Identify which cell holds the provided text, then report its [x, y] central coordinate. 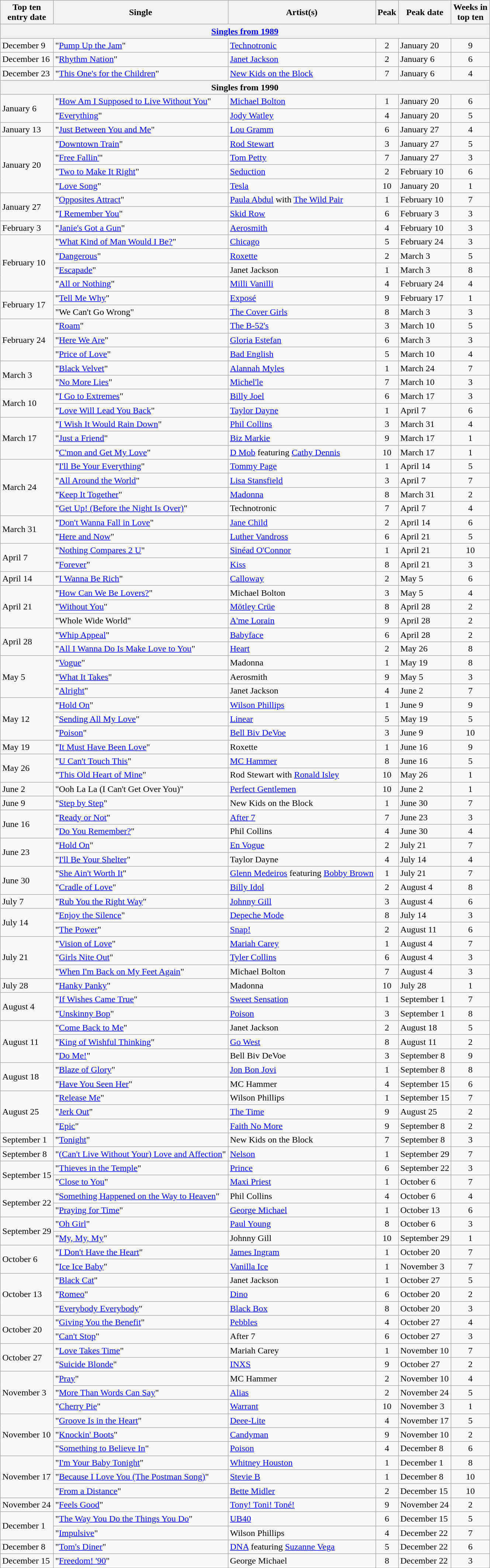
Kiss [302, 564]
Perfect Gentlemen [302, 789]
"Janie's Got a Gun" [140, 228]
"Tonight" [140, 1140]
Rod Stewart [302, 143]
Rod Stewart with Ronald Isley [302, 775]
"I Go to Extremes" [140, 396]
"Suicide Blonde" [140, 1364]
"Vogue" [140, 663]
Weeks intop ten [470, 13]
"When I'm Back on My Feet Again" [140, 971]
Exposé [302, 298]
Alias [302, 1393]
Peak date [425, 13]
"Tell Me Why" [140, 298]
Faith No More [302, 1126]
"Cherry Pie" [140, 1407]
"This One's for the Children" [140, 73]
"Come Back to Me" [140, 1028]
Dino [302, 1294]
Heart [302, 649]
Black Box [302, 1308]
"Enjoy the Silence" [140, 915]
Pebbles [302, 1322]
"How Can We Be Lovers?" [140, 592]
"She Ain't Worth It" [140, 873]
Luther Vandross [302, 536]
"Poison" [140, 733]
"Opposites Attract" [140, 200]
January 13 [27, 129]
Top tenentry date [27, 13]
"I'll Be Your Everything" [140, 466]
"Rhythm Nation" [140, 59]
"It Must Have Been Love" [140, 747]
"All or Nothing" [140, 284]
"Thieves in the Temple" [140, 1168]
"Two to Make It Right" [140, 171]
The Time [302, 1112]
"All Around the World" [140, 480]
Skid Row [302, 214]
"The Way You Do the Things You Do" [140, 1519]
Mötley Crüe [302, 606]
"The Power" [140, 929]
"Black Cat" [140, 1280]
Single [140, 13]
"Have You Seen Her" [140, 1084]
"I'll Be Your Shelter" [140, 859]
"Close to You" [140, 1182]
Vanilla Ice [302, 1266]
"Blaze of Glory" [140, 1070]
Chicago [302, 242]
The B-52's [302, 326]
"What Kind of Man Would I Be?" [140, 242]
Whitney Houston [302, 1463]
"Hanky Panky" [140, 985]
"No More Lies" [140, 382]
"All I Wanna Do Is Make Love to You" [140, 649]
"Something Happened on the Way to Heaven" [140, 1196]
Billy Idol [302, 887]
INXS [302, 1364]
Lisa Stansfield [302, 480]
"Escapade" [140, 270]
"Pump Up the Jam" [140, 45]
"This Old Heart of Mine" [140, 775]
"Because I Love You (The Postman Song)" [140, 1477]
Babyface [302, 634]
December 9 [27, 45]
Tony! Toni! Toné! [302, 1505]
"Vision of Love" [140, 943]
"Here and Now" [140, 536]
"Roam" [140, 326]
Tom Petty [302, 157]
Depeche Mode [302, 915]
"Ooh La La (I Can't Get Over You)" [140, 789]
"Tom's Diner" [140, 1547]
The Cover Girls [302, 312]
Glenn Medeiros featuring Bobby Brown [302, 873]
"I'm Your Baby Tonight" [140, 1463]
"Can't Stop" [140, 1336]
"King of Wishful Thinking" [140, 1042]
Singles from 1990 [245, 87]
"I Wish It Would Rain Down" [140, 424]
Sinéad O'Connor [302, 550]
"Unskinny Bop" [140, 1014]
DNA featuring Suzanne Vega [302, 1547]
Michel'le [302, 382]
D Mob featuring Cathy Dennis [302, 452]
"Groove Is in the Heart" [140, 1421]
Prince [302, 1168]
"Alright" [140, 691]
"From a Distance" [140, 1491]
"Here We Are" [140, 340]
Calloway [302, 578]
"Epic" [140, 1126]
Singles from 1989 [245, 31]
Gloria Estefan [302, 340]
Bad English [302, 354]
"Cradle of Love" [140, 887]
"Freedom! '90" [140, 1561]
"Rub You the Right Way" [140, 901]
Nelson [302, 1154]
Warrant [302, 1407]
"Everybody Everybody" [140, 1308]
"Jerk Out" [140, 1112]
"Pray" [140, 1378]
"What It Takes" [140, 677]
"Black Velvet" [140, 368]
Tommy Page [302, 466]
"We Can't Go Wrong" [140, 312]
Milli Vanilli [302, 284]
"More Than Words Can Say" [140, 1393]
"Feels Good" [140, 1505]
James Ingram [302, 1252]
Sweet Sensation [302, 999]
Lou Gramm [302, 129]
Jon Bon Jovi [302, 1070]
En Vogue [302, 845]
December 16 [27, 59]
Artist(s) [302, 13]
"Just a Friend" [140, 438]
"Everything" [140, 115]
Linear [302, 719]
"Knockin' Boots" [140, 1435]
"Free Fallin'" [140, 157]
"Love Song" [140, 185]
"U Can't Touch This" [140, 761]
"Something to Believe In" [140, 1449]
"Oh Girl" [140, 1224]
"Do You Remember?" [140, 831]
Bette Midler [302, 1491]
"Keep It Together" [140, 494]
Peak [387, 13]
"Romeo" [140, 1294]
"I Remember You" [140, 214]
"Get Up! (Before the Night Is Over)" [140, 508]
"Ice Ice Baby" [140, 1266]
Paul Young [302, 1224]
"Whip Appeal" [140, 634]
"Nothing Compares 2 U" [140, 550]
"If Wishes Came True" [140, 999]
Biz Markie [302, 438]
Stevie B [302, 1477]
"(Can't Live Without Your) Love and Affection" [140, 1154]
Alannah Myles [302, 368]
Candyman [302, 1435]
"Impulsive" [140, 1533]
May 12 [27, 719]
"Do Me!" [140, 1056]
"Whole Wide World" [140, 620]
"Dangerous" [140, 256]
"Ready or Not" [140, 817]
"My, My, My" [140, 1238]
"How Am I Supposed to Live Without You" [140, 101]
"Praying for Time" [140, 1210]
Billy Joel [302, 396]
"I Don't Have the Heart" [140, 1252]
"Release Me" [140, 1098]
"Love Will Lead You Back" [140, 410]
Seduction [302, 171]
Deee-Lite [302, 1421]
July 7 [27, 901]
"Girls Nite Out" [140, 957]
"Downtown Train" [140, 143]
Snap! [302, 929]
Tyler Collins [302, 957]
Tesla [302, 185]
"Sending All My Love" [140, 719]
Jody Watley [302, 115]
"Step by Step" [140, 803]
"Price of Love" [140, 354]
Jane Child [302, 522]
UB40 [302, 1519]
"Forever" [140, 564]
"Giving You the Benefit" [140, 1322]
December 23 [27, 73]
"Love Takes Time" [140, 1350]
Paula Abdul with The Wild Pair [302, 200]
"C'mon and Get My Love" [140, 452]
"Just Between You and Me" [140, 129]
Maxi Priest [302, 1182]
Go West [302, 1042]
"I Wanna Be Rich" [140, 578]
"Without You" [140, 606]
"Don't Wanna Fall in Love" [140, 522]
A'me Lorain [302, 620]
